Search for the cell housing the specified text and yield its (X, Y) center coordinate. 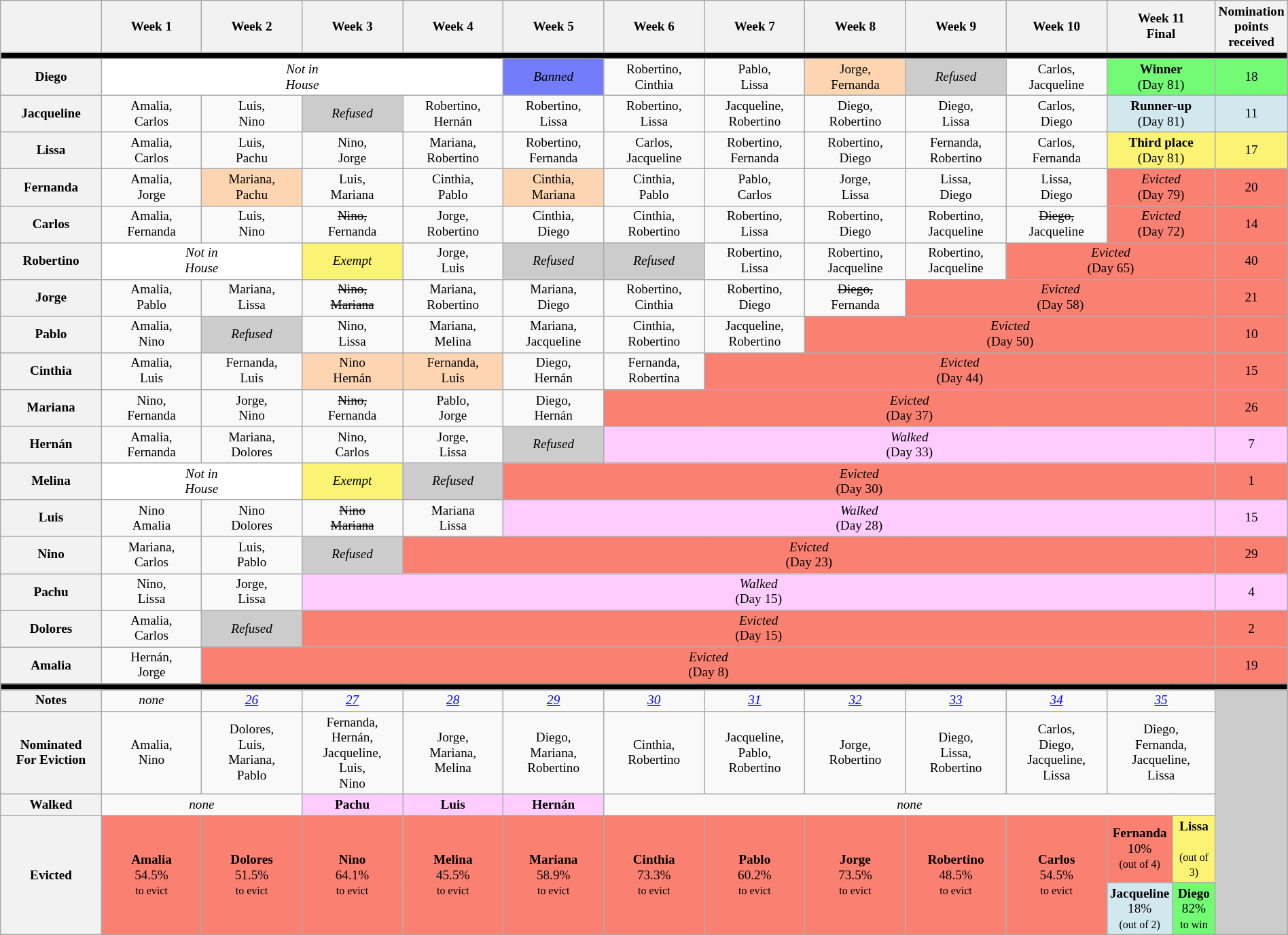
Week 10 (1056, 27)
Amalia54.5%to evict (151, 875)
Diego,Mariana,Robertino (554, 753)
Week 6 (654, 27)
Evicted(Day 30) (859, 481)
Carlos,Diego,Jacqueline,Lissa (1056, 753)
14 (1251, 224)
Jorge73.5%to evict (855, 875)
Amalia,Luis (151, 371)
Week 8 (855, 27)
Evicted(Day 79) (1161, 187)
Nino,Mariana (352, 297)
Jorge,Nino (252, 408)
Pablo,Lissa (755, 77)
Dolores51.5%to evict (252, 875)
Nino,Carlos (352, 445)
27 (352, 701)
Evicted(Day 44) (960, 371)
20 (1251, 187)
Jorge (52, 297)
Mariana,Jacqueline (554, 334)
Fernanda (52, 187)
Dolores (52, 628)
30 (654, 701)
Fernanda10%(out of 4) (1140, 849)
Amalia,Jorge (151, 187)
Third place(Day 81) (1161, 151)
Robertino (52, 261)
Week 1 (151, 27)
Evicted(Day 50) (1010, 334)
Jacqueline,Pablo,Robertino (755, 753)
Jorge,Fernanda (855, 77)
Evicted(Day 15) (758, 628)
Mariana,Diego (554, 297)
Diego (52, 77)
Lissa(out of 3) (1194, 849)
1 (1251, 481)
Mariana,Melina (453, 334)
Mariana,Lissa (252, 297)
21 (1251, 297)
40 (1251, 261)
NinoAmalia (151, 518)
Week 7 (755, 27)
Evicted(Day 23) (809, 555)
Walked(Day 15) (758, 591)
Luis,Pablo (252, 555)
Mariana58.9%to evict (554, 875)
Evicted (52, 875)
Cinthia,Mariana (554, 187)
Pablo60.2%to evict (755, 875)
Carlos,Fernanda (1056, 151)
Dolores,Luis,Mariana,Pablo (252, 753)
32 (855, 701)
Carlos,Diego (1056, 113)
Notes (52, 701)
Fernanda,Robertino (956, 151)
Carlos (52, 224)
Diego,Robertino (855, 113)
NinoDolores (252, 518)
Walked (52, 805)
Nominationpointsreceived (1251, 27)
Jorge,Luis (453, 261)
Diego,Fernanda (855, 297)
Walked(Day 33) (910, 445)
Diego,Lissa (956, 113)
31 (755, 701)
MarianaLissa (453, 518)
7 (1251, 445)
Winner(Day 81) (1161, 77)
11 (1251, 113)
NominatedFor Eviction (52, 753)
Cinthia73.3%to evict (654, 875)
Pablo (52, 334)
Pablo,Jorge (453, 408)
Carlos54.5%to evict (1056, 875)
Diego82%to win (1194, 909)
Diego,Jacqueline (1056, 224)
Pablo,Carlos (755, 187)
Runner-up(Day 81) (1161, 113)
Jorge,Mariana,Melina (453, 753)
Mariana (52, 408)
Mariana,Dolores (252, 445)
Robertino48.5%to evict (956, 875)
18 (1251, 77)
4 (1251, 591)
Melina (52, 481)
Nino64.1%to evict (352, 875)
Diego,Lissa,Robertino (956, 753)
Mariana,Pachu (252, 187)
Mariana,Carlos (151, 555)
Melina45.5%to evict (453, 875)
Week 2 (252, 27)
Luis,Pachu (252, 151)
19 (1251, 665)
Luis,Mariana (352, 187)
Evicted(Day 37) (910, 408)
Banned (554, 77)
Week 5 (554, 27)
Evicted(Day 58) (1060, 297)
Lissa (52, 151)
Evicted(Day 72) (1161, 224)
Hernán,Jorge (151, 665)
Evicted(Day 8) (709, 665)
Nino (52, 555)
Jacqueline (52, 113)
2 (1251, 628)
10 (1251, 334)
Jacqueline18%(out of 2) (1140, 909)
Amalia (52, 665)
Diego,Fernanda,Jacqueline,Lissa (1161, 753)
Fernanda,Robertina (654, 371)
35 (1161, 701)
NinoHernán (352, 371)
Fernanda,Hernán,Jacqueline,Luis,Nino (352, 753)
Robertino,Hernán (453, 113)
34 (1056, 701)
28 (453, 701)
Week 11Final (1161, 27)
Week 4 (453, 27)
Cinthia (52, 371)
17 (1251, 151)
Week 3 (352, 27)
Amalia,Pablo (151, 297)
Week 9 (956, 27)
NinoMariana (352, 518)
Walked(Day 28) (859, 518)
Nino,Jorge (352, 151)
33 (956, 701)
Evicted(Day 65) (1111, 261)
Cinthia,Diego (554, 224)
